Locate the cell with the specified text and output its [x, y] center coordinate. 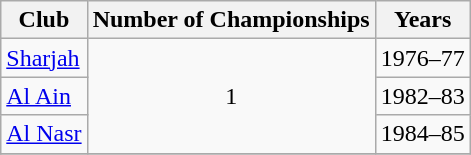
Number of Championships [231, 20]
Al Nasr [44, 134]
1 [231, 96]
1976–77 [422, 58]
Years [422, 20]
Sharjah [44, 58]
Club [44, 20]
1984–85 [422, 134]
Al Ain [44, 96]
1982–83 [422, 96]
